Search for the cell housing the specified text and yield its [x, y] center coordinate. 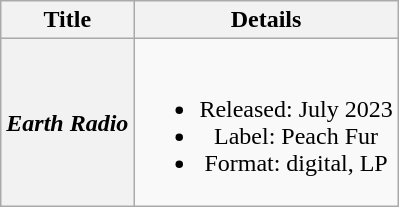
Released: July 2023Label: Peach FurFormat: digital, LP [266, 122]
Title [68, 20]
Earth Radio [68, 122]
Details [266, 20]
